Provide the [x, y] coordinate of the cell's center where the given text is located.  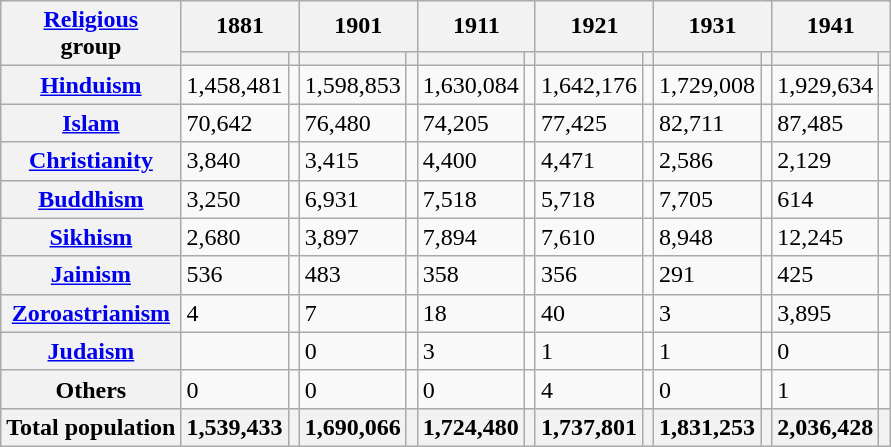
2,036,428 [826, 427]
1911 [476, 26]
1,598,853 [352, 85]
6,931 [352, 199]
Zoroastrianism [91, 313]
Islam [91, 123]
40 [588, 313]
3,895 [826, 313]
76,480 [352, 123]
Religiousgroup [91, 34]
7 [352, 313]
1,737,801 [588, 427]
1,630,084 [470, 85]
4,400 [470, 161]
2,129 [826, 161]
12,245 [826, 237]
1,539,433 [234, 427]
7,610 [588, 237]
3,250 [234, 199]
Jainism [91, 275]
358 [470, 275]
356 [588, 275]
1901 [358, 26]
Total population [91, 427]
Buddhism [91, 199]
87,485 [826, 123]
1931 [713, 26]
74,205 [470, 123]
18 [470, 313]
483 [352, 275]
Judaism [91, 351]
8,948 [708, 237]
1,724,480 [470, 427]
Others [91, 389]
7,705 [708, 199]
Christianity [91, 161]
5,718 [588, 199]
77,425 [588, 123]
1881 [240, 26]
2,586 [708, 161]
82,711 [708, 123]
70,642 [234, 123]
614 [826, 199]
1941 [831, 26]
1,642,176 [588, 85]
2,680 [234, 237]
1,729,008 [708, 85]
3,415 [352, 161]
1,831,253 [708, 427]
425 [826, 275]
3,840 [234, 161]
1,458,481 [234, 85]
Hinduism [91, 85]
1,929,634 [826, 85]
1921 [594, 26]
7,894 [470, 237]
Sikhism [91, 237]
3,897 [352, 237]
4,471 [588, 161]
536 [234, 275]
1,690,066 [352, 427]
7,518 [470, 199]
291 [708, 275]
